Determine the [x, y] coordinate at the center of the cell enclosing the given text.  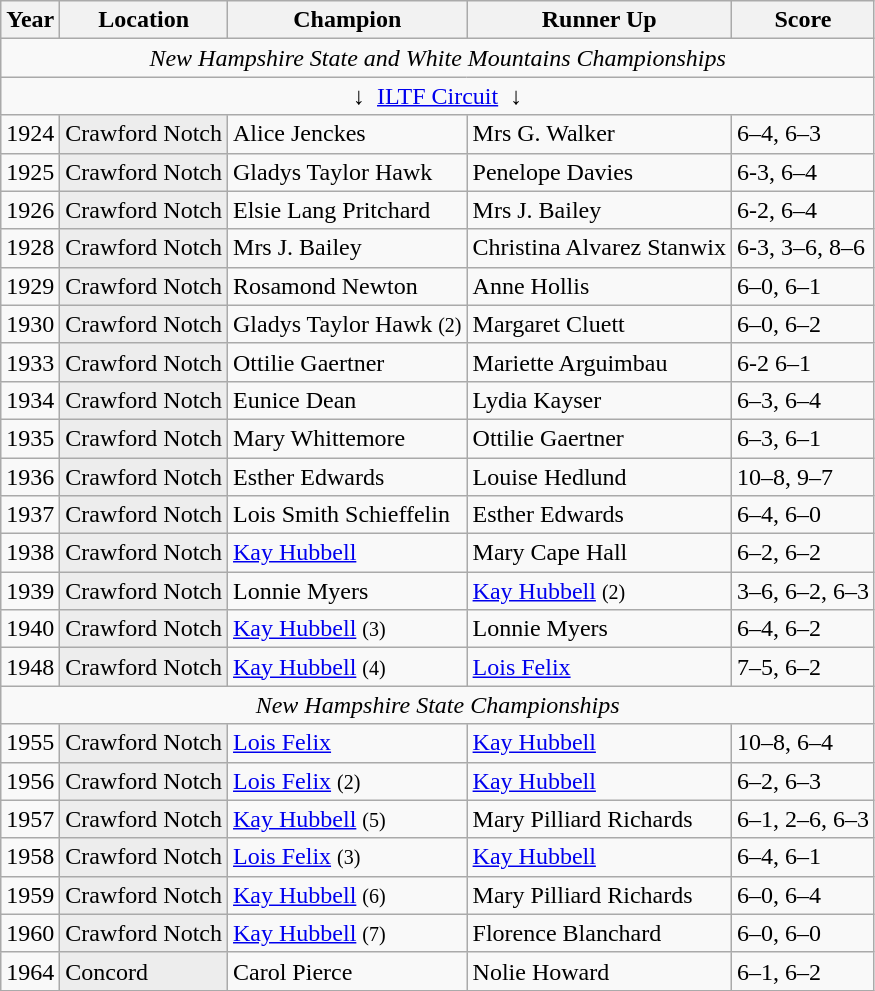
6–4, 6–2 [802, 629]
Location [144, 20]
Mary Cape Hall [599, 553]
1930 [30, 324]
1938 [30, 553]
Penelope Davies [599, 172]
6–3, 6–1 [802, 438]
Kay Hubbell (7) [348, 933]
Carol Pierce [348, 971]
1956 [30, 781]
Alice Jenckes [348, 134]
6–0, 6–2 [802, 324]
6–1, 2–6, 6–3 [802, 819]
Mary Whittemore [348, 438]
6–0, 6–0 [802, 933]
Mariette Arguimbau [599, 362]
1948 [30, 667]
1926 [30, 210]
Lois Felix (3) [348, 857]
Runner Up [599, 20]
10–8, 9–7 [802, 477]
Champion [348, 20]
Kay Hubbell (4) [348, 667]
6–4, 6–3 [802, 134]
6-3, 3–6, 8–6 [802, 248]
Lois Felix (2) [348, 781]
1940 [30, 629]
1957 [30, 819]
Mrs G. Walker [599, 134]
Christina Alvarez Stanwix [599, 248]
6–3, 6–4 [802, 400]
1925 [30, 172]
6-2 6–1 [802, 362]
Kay Hubbell (5) [348, 819]
Gladys Taylor Hawk (2) [348, 324]
6–4, 6–0 [802, 515]
1933 [30, 362]
Kay Hubbell (3) [348, 629]
1958 [30, 857]
1964 [30, 971]
1955 [30, 743]
Anne Hollis [599, 286]
New Hampshire State Championships [438, 705]
6–1, 6–2 [802, 971]
6–2, 6–2 [802, 553]
1929 [30, 286]
1924 [30, 134]
Kay Hubbell (2) [599, 591]
1934 [30, 400]
1928 [30, 248]
Lydia Kayser [599, 400]
1936 [30, 477]
6-2, 6–4 [802, 210]
6-3, 6–4 [802, 172]
10–8, 6–4 [802, 743]
Year [30, 20]
Kay Hubbell (6) [348, 895]
1937 [30, 515]
1960 [30, 933]
Concord [144, 971]
Louise Hedlund [599, 477]
3–6, 6–2, 6–3 [802, 591]
7–5, 6–2 [802, 667]
Eunice Dean [348, 400]
Score [802, 20]
1959 [30, 895]
New Hampshire State and White Mountains Championships [438, 58]
Florence Blanchard [599, 933]
Lois Smith Schieffelin [348, 515]
6–0, 6–4 [802, 895]
Margaret Cluett [599, 324]
Elsie Lang Pritchard [348, 210]
1935 [30, 438]
1939 [30, 591]
Rosamond Newton [348, 286]
↓ ILTF Circuit ↓ [438, 96]
Nolie Howard [599, 971]
6–4, 6–1 [802, 857]
6–0, 6–1 [802, 286]
Gladys Taylor Hawk [348, 172]
6–2, 6–3 [802, 781]
